Determine the [X, Y] coordinate at the center of the cell enclosing the given text.  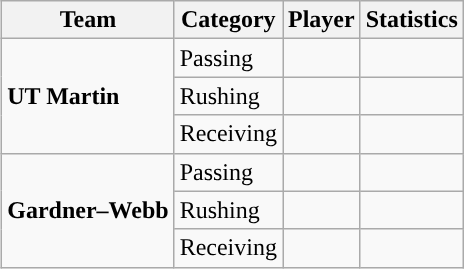
Player [321, 20]
Team [88, 20]
Gardner–Webb [88, 210]
Category [228, 20]
Statistics [412, 20]
UT Martin [88, 96]
